Locate the cell with the specified text and output its (X, Y) center coordinate. 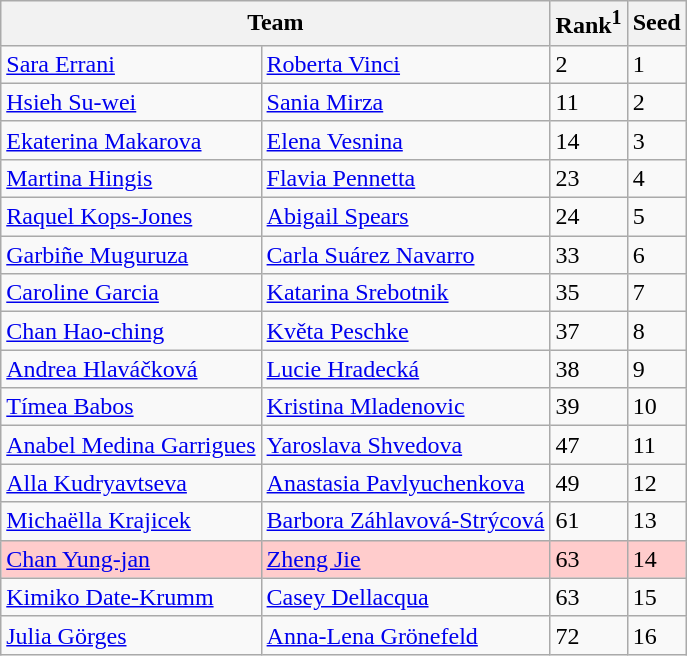
Caroline Garcia (131, 293)
Andrea Hlaváčková (131, 369)
Anastasia Pavlyuchenkova (406, 483)
Ekaterina Makarova (131, 140)
Lucie Hradecká (406, 369)
Martina Hingis (131, 178)
Kristina Mladenovic (406, 407)
8 (656, 331)
Raquel Kops-Jones (131, 217)
Seed (656, 24)
Alla Kudryavtseva (131, 483)
Barbora Záhlavová-Strýcová (406, 521)
Sara Errani (131, 64)
Zheng Jie (406, 559)
Garbiñe Muguruza (131, 255)
9 (656, 369)
38 (588, 369)
Team (276, 24)
Tímea Babos (131, 407)
49 (588, 483)
Julia Görges (131, 635)
72 (588, 635)
47 (588, 445)
Casey Dellacqua (406, 597)
Elena Vesnina (406, 140)
Květa Peschke (406, 331)
Yaroslava Shvedova (406, 445)
33 (588, 255)
10 (656, 407)
3 (656, 140)
Chan Yung-jan (131, 559)
Michaëlla Krajicek (131, 521)
Abigail Spears (406, 217)
Katarina Srebotnik (406, 293)
Flavia Pennetta (406, 178)
37 (588, 331)
Sania Mirza (406, 102)
Carla Suárez Navarro (406, 255)
6 (656, 255)
23 (588, 178)
13 (656, 521)
Anna-Lena Grönefeld (406, 635)
Kimiko Date-Krumm (131, 597)
12 (656, 483)
16 (656, 635)
Rank1 (588, 24)
35 (588, 293)
4 (656, 178)
61 (588, 521)
15 (656, 597)
1 (656, 64)
5 (656, 217)
Chan Hao-ching (131, 331)
Anabel Medina Garrigues (131, 445)
39 (588, 407)
24 (588, 217)
Hsieh Su-wei (131, 102)
Roberta Vinci (406, 64)
7 (656, 293)
